Extract the (x, y) coordinate from the center of the cell holding the provided text.  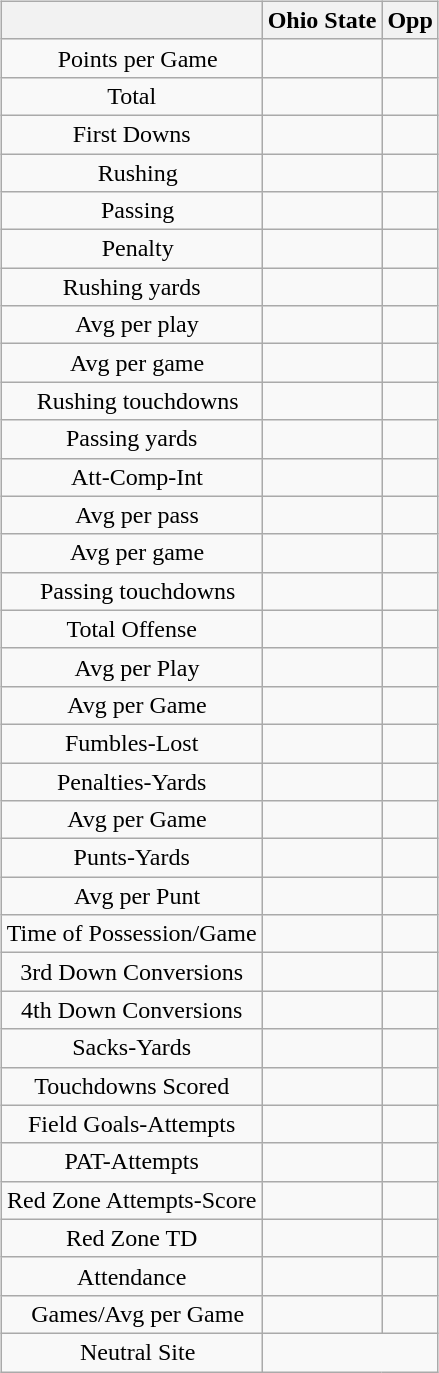
Att-Comp-Int (132, 477)
Total (132, 96)
Field Goals-Attempts (132, 1124)
Avg per Punt (132, 896)
3rd Down Conversions (132, 972)
Opp (410, 20)
Penalties-Yards (132, 781)
Passing touchdowns (132, 591)
Avg per Play (132, 667)
Penalty (132, 249)
4th Down Conversions (132, 1010)
Punts-Yards (132, 858)
Neutral Site (132, 1352)
Games/Avg per Game (132, 1314)
Time of Possession/Game (132, 934)
Passing yards (132, 439)
Total Offense (132, 629)
Sacks-Yards (132, 1048)
Red Zone Attempts-Score (132, 1200)
Ohio State (322, 20)
Rushing (132, 173)
Points per Game (132, 58)
Avg per play (132, 325)
Fumbles-Lost (132, 743)
Touchdowns Scored (132, 1086)
Rushing touchdowns (132, 401)
Rushing yards (132, 287)
PAT-Attempts (132, 1162)
First Downs (132, 134)
Passing (132, 211)
Attendance (132, 1276)
Avg per pass (132, 515)
Red Zone TD (132, 1238)
